Scan for the cell matching the given text and deliver its [X, Y] coordinate at center. 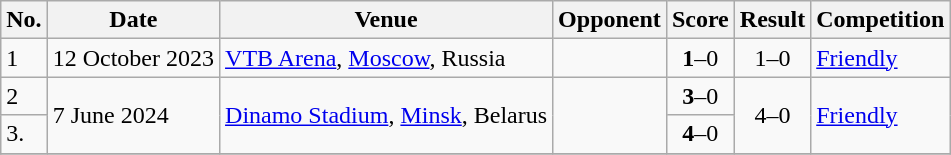
Date [133, 20]
12 October 2023 [133, 58]
Opponent [610, 20]
Result [772, 20]
7 June 2024 [133, 115]
Score [700, 20]
1 [24, 58]
3–0 [700, 96]
2 [24, 96]
VTB Arena, Moscow, Russia [386, 58]
No. [24, 20]
Venue [386, 20]
3. [24, 134]
Competition [880, 20]
Dinamo Stadium, Minsk, Belarus [386, 115]
